Locate the cell with the specified text and output its (X, Y) center coordinate. 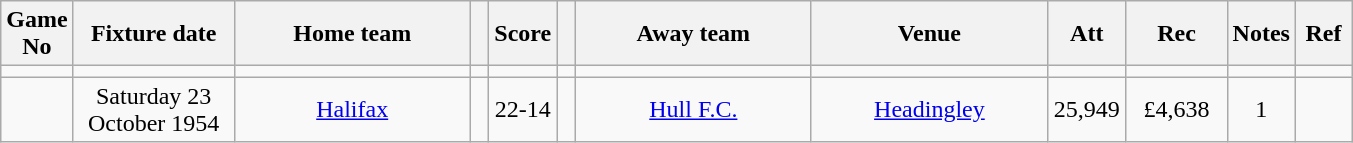
Home team (352, 34)
Notes (1261, 34)
Att (1086, 34)
22-14 (523, 110)
Score (523, 34)
1 (1261, 110)
25,949 (1086, 110)
Headingley (929, 110)
Fixture date (154, 34)
Hull F.C. (693, 110)
Saturday 23 October 1954 (154, 110)
Away team (693, 34)
Rec (1176, 34)
£4,638 (1176, 110)
Venue (929, 34)
Ref (1323, 34)
Halifax (352, 110)
Game No (37, 34)
